From the cell containing the given text, extract its center point as [x, y] coordinate. 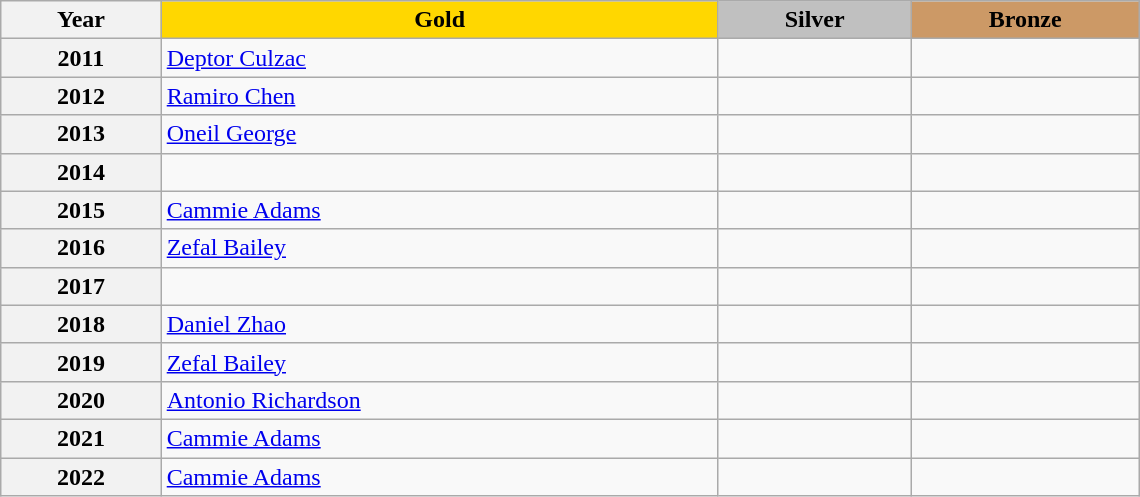
2014 [81, 172]
2020 [81, 400]
2012 [81, 96]
2017 [81, 286]
Gold [440, 20]
Oneil George [440, 134]
2013 [81, 134]
Bronze [1025, 20]
Deptor Culzac [440, 58]
2016 [81, 248]
2021 [81, 438]
Ramiro Chen [440, 96]
Daniel Zhao [440, 324]
2018 [81, 324]
Silver [814, 20]
2015 [81, 210]
2019 [81, 362]
Antonio Richardson [440, 400]
2011 [81, 58]
Year [81, 20]
2022 [81, 477]
